Detect which cell encompasses the target text, then output its [x, y] center coordinate. 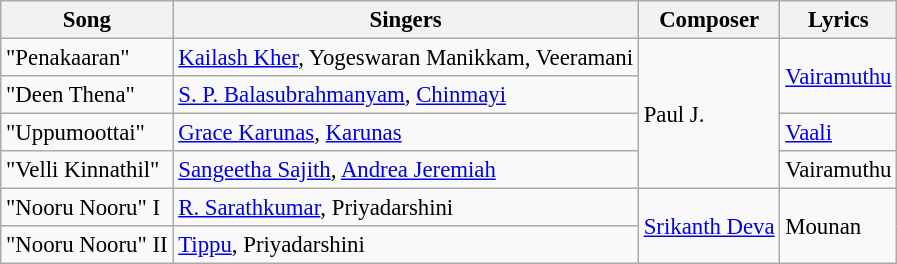
Mounan [838, 226]
Lyrics [838, 20]
"Nooru Nooru" I [87, 208]
"Uppumoottai" [87, 133]
Vaali [838, 133]
S. P. Balasubrahmanyam, Chinmayi [406, 95]
Kailash Kher, Yogeswaran Manikkam, Veeramani [406, 58]
Srikanth Deva [709, 226]
Composer [709, 20]
Tippu, Priyadarshini [406, 245]
Song [87, 20]
"Nooru Nooru" II [87, 245]
Singers [406, 20]
"Penakaaran" [87, 58]
R. Sarathkumar, Priyadarshini [406, 208]
Grace Karunas, Karunas [406, 133]
Paul J. [709, 114]
"Velli Kinnathil" [87, 170]
Sangeetha Sajith, Andrea Jeremiah [406, 170]
"Deen Thena" [87, 95]
